Provide the (x, y) coordinate of the cell's center where the given text is located.  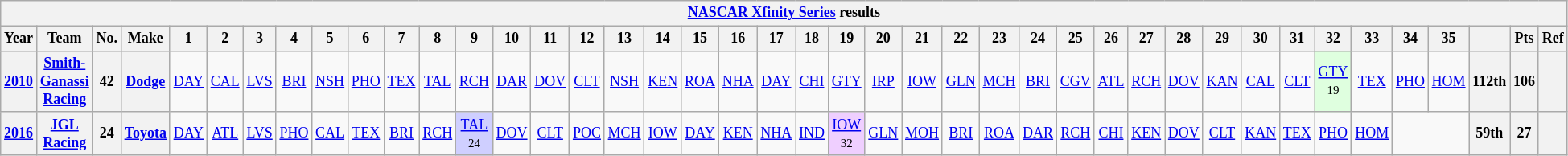
21 (922, 39)
11 (550, 39)
2010 (19, 81)
Ref (1553, 39)
106 (1525, 81)
59th (1490, 133)
6 (365, 39)
IND (813, 133)
12 (587, 39)
14 (663, 39)
GTY (846, 81)
Year (19, 39)
Pts (1525, 39)
10 (512, 39)
No. (106, 39)
Team (64, 39)
20 (883, 39)
17 (776, 39)
1 (188, 39)
9 (475, 39)
26 (1111, 39)
16 (738, 39)
IRP (883, 81)
5 (330, 39)
2016 (19, 133)
42 (106, 81)
13 (624, 39)
Dodge (145, 81)
TAL24 (475, 133)
15 (700, 39)
32 (1333, 39)
IOW32 (846, 133)
25 (1075, 39)
TAL (438, 81)
2 (225, 39)
POC (587, 133)
Toyota (145, 133)
28 (1184, 39)
31 (1298, 39)
23 (999, 39)
4 (294, 39)
MOH (922, 133)
33 (1373, 39)
GTY19 (1333, 81)
35 (1448, 39)
22 (961, 39)
19 (846, 39)
3 (259, 39)
Make (145, 39)
Smith-Ganassi Racing (64, 81)
30 (1261, 39)
112th (1490, 81)
NASCAR Xfinity Series results (784, 13)
29 (1222, 39)
CGV (1075, 81)
7 (401, 39)
34 (1411, 39)
18 (813, 39)
8 (438, 39)
JGL Racing (64, 133)
